Determine the [x, y] coordinate at the center of the cell enclosing the given text.  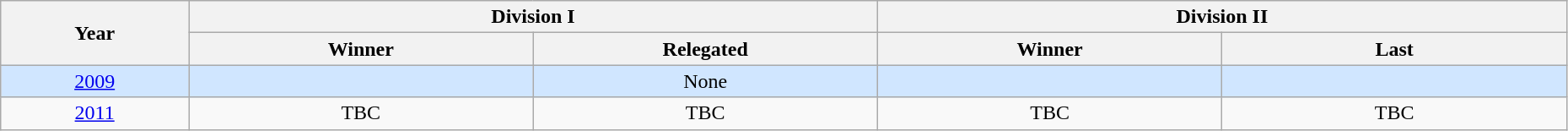
Year [94, 33]
Division I [533, 17]
2011 [94, 113]
Relegated [705, 49]
Division II [1221, 17]
Last [1394, 49]
None [705, 81]
2009 [94, 81]
